Return the (x, y) coordinate for the center point of the cell that contains the specified text.  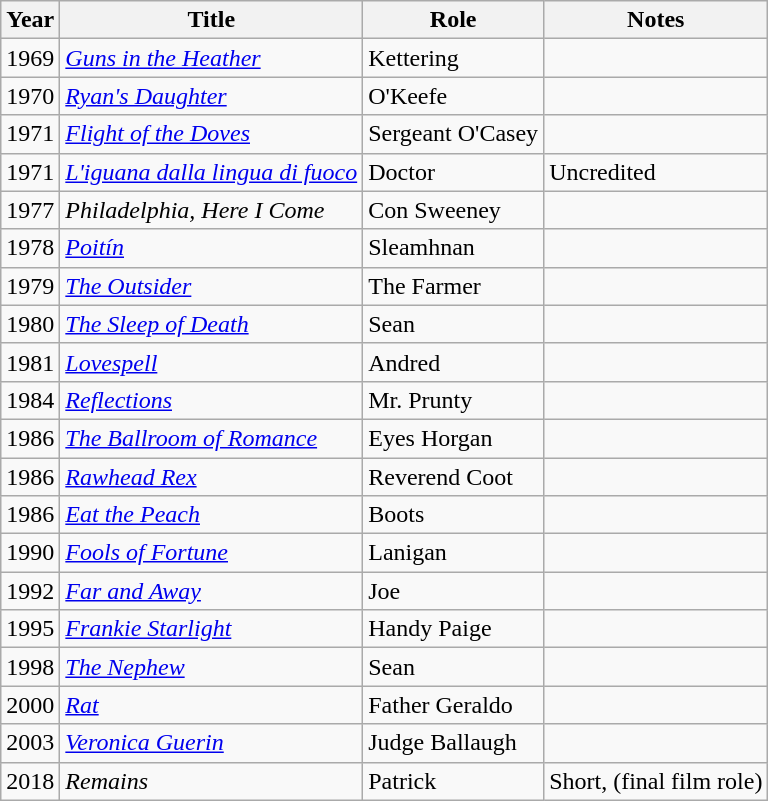
1969 (30, 58)
Mr. Prunty (454, 400)
Title (212, 20)
Judge Ballaugh (454, 743)
Reverend Coot (454, 477)
Kettering (454, 58)
Joe (454, 591)
Sleamhnan (454, 248)
Sergeant O'Casey (454, 134)
O'Keefe (454, 96)
Role (454, 20)
Reflections (212, 400)
Con Sweeney (454, 210)
1998 (30, 667)
Andred (454, 362)
1980 (30, 324)
Ryan's Daughter (212, 96)
1990 (30, 553)
The Farmer (454, 286)
Fools of Fortune (212, 553)
1984 (30, 400)
Remains (212, 781)
Father Geraldo (454, 705)
Philadelphia, Here I Come (212, 210)
1977 (30, 210)
Veronica Guerin (212, 743)
Short, (final film role) (656, 781)
Poitín (212, 248)
Boots (454, 515)
1992 (30, 591)
2003 (30, 743)
L'iguana dalla lingua di fuoco (212, 172)
Uncredited (656, 172)
1978 (30, 248)
Guns in the Heather (212, 58)
Rawhead Rex (212, 477)
Doctor (454, 172)
The Ballroom of Romance (212, 438)
Rat (212, 705)
Lovespell (212, 362)
Year (30, 20)
1981 (30, 362)
2000 (30, 705)
2018 (30, 781)
Handy Paige (454, 629)
Lanigan (454, 553)
The Outsider (212, 286)
The Sleep of Death (212, 324)
Eat the Peach (212, 515)
Frankie Starlight (212, 629)
Far and Away (212, 591)
1970 (30, 96)
Notes (656, 20)
Patrick (454, 781)
The Nephew (212, 667)
Flight of the Doves (212, 134)
1979 (30, 286)
1995 (30, 629)
Eyes Horgan (454, 438)
